Return (x, y) of the center of cell containing provided text 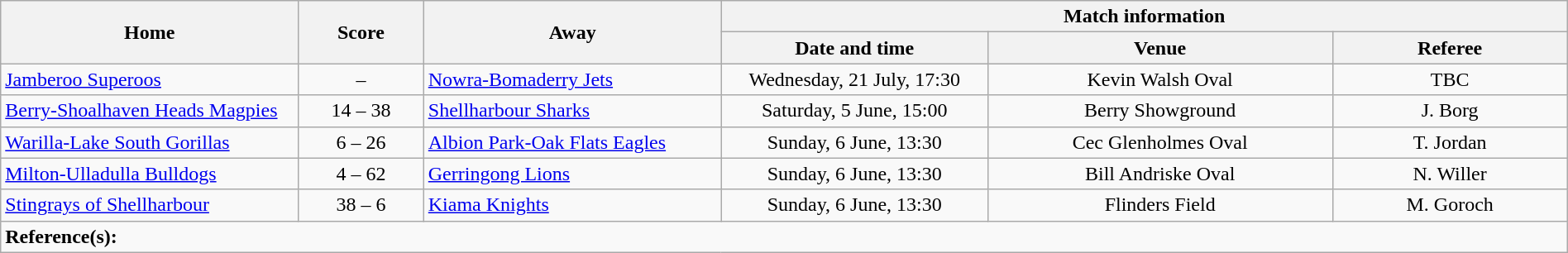
J. Borg (1450, 111)
T. Jordan (1450, 142)
Saturday, 5 June, 15:00 (854, 111)
Shellharbour Sharks (572, 111)
– (361, 79)
Milton-Ulladulla Bulldogs (150, 174)
N. Willer (1450, 174)
Date and time (854, 48)
Away (572, 32)
Kevin Walsh Oval (1159, 79)
Nowra-Bomaderry Jets (572, 79)
Cec Glenholmes Oval (1159, 142)
38 – 6 (361, 205)
Match information (1145, 17)
Kiama Knights (572, 205)
Bill Andriske Oval (1159, 174)
Flinders Field (1159, 205)
Wednesday, 21 July, 17:30 (854, 79)
Gerringong Lions (572, 174)
Stingrays of Shellharbour (150, 205)
6 – 26 (361, 142)
Albion Park-Oak Flats Eagles (572, 142)
Score (361, 32)
14 – 38 (361, 111)
Referee (1450, 48)
4 – 62 (361, 174)
Home (150, 32)
Berry-Shoalhaven Heads Magpies (150, 111)
Jamberoo Superoos (150, 79)
Berry Showground (1159, 111)
M. Goroch (1450, 205)
Warilla-Lake South Gorillas (150, 142)
Reference(s): (784, 236)
Venue (1159, 48)
TBC (1450, 79)
